Return the (X, Y) coordinate for the center point of the cell that contains the specified text.  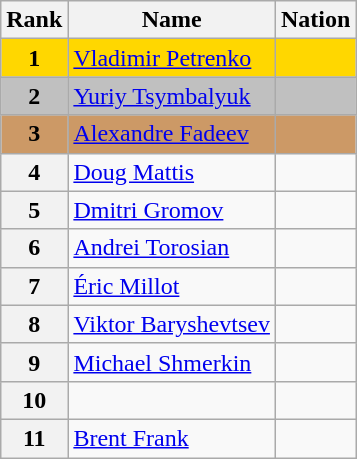
Dmitri Gromov (172, 210)
4 (34, 172)
Michael Shmerkin (172, 362)
Andrei Torosian (172, 248)
9 (34, 362)
Name (172, 20)
1 (34, 58)
8 (34, 324)
11 (34, 438)
5 (34, 210)
Nation (315, 20)
6 (34, 248)
2 (34, 96)
7 (34, 286)
Rank (34, 20)
Viktor Baryshevtsev (172, 324)
Alexandre Fadeev (172, 134)
Doug Mattis (172, 172)
Brent Frank (172, 438)
10 (34, 400)
Vladimir Petrenko (172, 58)
Yuriy Tsymbalyuk (172, 96)
Éric Millot (172, 286)
3 (34, 134)
